Detect which cell encompasses the target text, then output its (x, y) center coordinate. 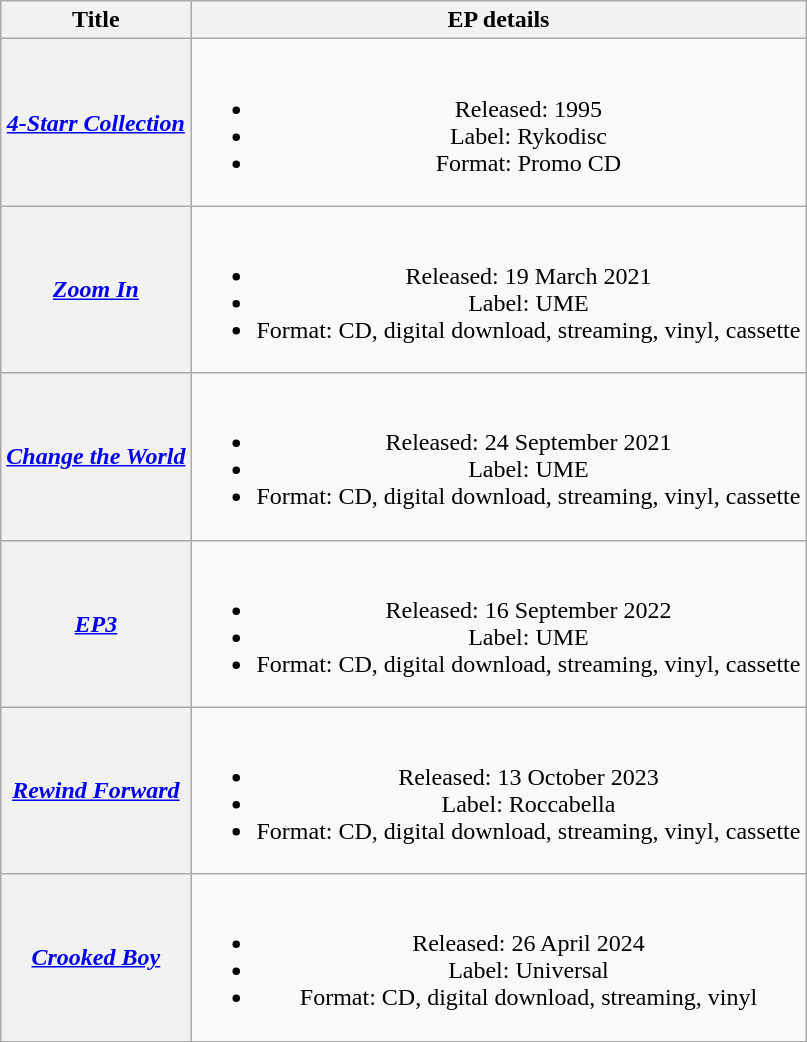
Released: 13 October 2023Label: RoccabellaFormat: CD, digital download, streaming, vinyl, cassette (498, 790)
Released: 16 September 2022Label: UMEFormat: CD, digital download, streaming, vinyl, cassette (498, 624)
Released: 26 April 2024Label: UniversalFormat: CD, digital download, streaming, vinyl (498, 958)
Rewind Forward (96, 790)
EP details (498, 20)
Title (96, 20)
Released: 1995Label: RykodiscFormat: Promo CD (498, 122)
Released: 24 September 2021Label: UMEFormat: CD, digital download, streaming, vinyl, cassette (498, 456)
Released: 19 March 2021Label: UMEFormat: CD, digital download, streaming, vinyl, cassette (498, 290)
EP3 (96, 624)
4-Starr Collection (96, 122)
Zoom In (96, 290)
Change the World (96, 456)
Crooked Boy (96, 958)
